Extract the [X, Y] coordinate from the center of the cell holding the provided text.  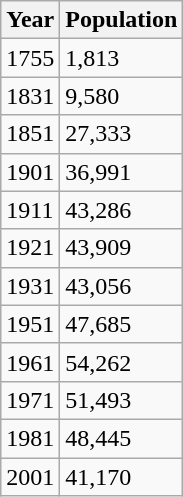
1911 [30, 210]
1901 [30, 172]
2001 [30, 477]
41,170 [122, 477]
36,991 [122, 172]
47,685 [122, 324]
1755 [30, 58]
54,262 [122, 362]
43,056 [122, 286]
1931 [30, 286]
1971 [30, 400]
43,286 [122, 210]
1951 [30, 324]
9,580 [122, 96]
Population [122, 20]
1961 [30, 362]
27,333 [122, 134]
1981 [30, 438]
1851 [30, 134]
Year [30, 20]
1831 [30, 96]
1921 [30, 248]
51,493 [122, 400]
43,909 [122, 248]
48,445 [122, 438]
1,813 [122, 58]
